Extract the [x, y] coordinate from the center of the cell holding the provided text.  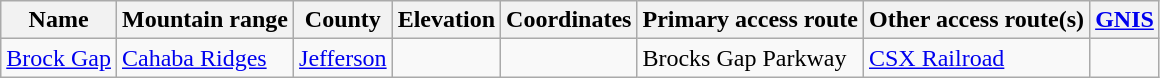
County [344, 20]
CSX Railroad [976, 58]
Brocks Gap Parkway [750, 58]
Elevation [446, 20]
Cahaba Ridges [204, 58]
Jefferson [344, 58]
GNIS [1125, 20]
Other access route(s) [976, 20]
Primary access route [750, 20]
Mountain range [204, 20]
Brock Gap [59, 58]
Name [59, 20]
Coordinates [569, 20]
